Extract the [x, y] coordinate from the center of the cell holding the provided text.  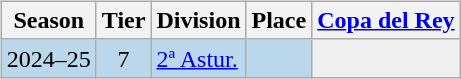
Division [198, 20]
2024–25 [48, 58]
7 [124, 58]
Tier [124, 20]
Place [279, 20]
Copa del Rey [386, 20]
Season [48, 20]
2ª Astur. [198, 58]
